Capture the cell that displays the provided text and extract its [X, Y] central coordinate. 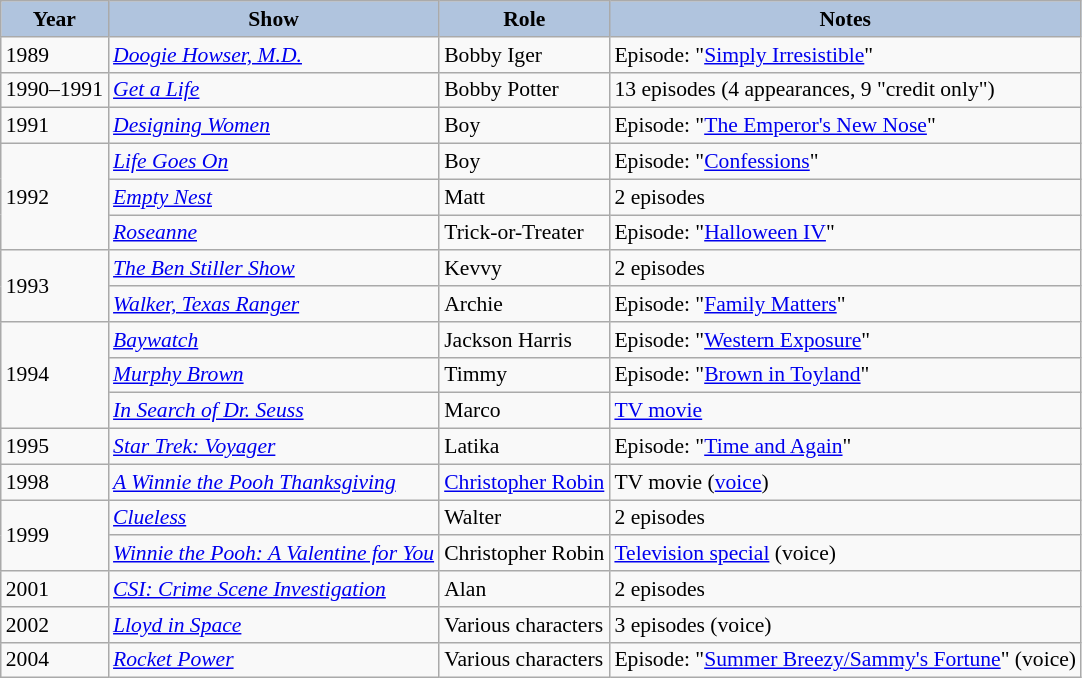
Murphy Brown [274, 375]
Bobby Iger [524, 55]
TV movie (voice) [845, 482]
Timmy [524, 375]
Doogie Howser, M.D. [274, 55]
Notes [845, 19]
Episode: "Western Exposure" [845, 340]
Jackson Harris [524, 340]
2002 [54, 625]
1999 [54, 536]
Latika [524, 447]
Clueless [274, 518]
Episode: "Brown in Toyland" [845, 375]
1993 [54, 286]
Television special (voice) [845, 554]
Trick-or-Treater [524, 233]
Episode: "Summer Breezy/Sammy's Fortune" (voice) [845, 660]
1994 [54, 376]
3 episodes (voice) [845, 625]
Roseanne [274, 233]
Marco [524, 411]
Rocket Power [274, 660]
Episode: "Confessions" [845, 162]
A Winnie the Pooh Thanksgiving [274, 482]
Episode: "Halloween IV" [845, 233]
Episode: "The Emperor's New Nose" [845, 126]
Life Goes On [274, 162]
2001 [54, 589]
TV movie [845, 411]
Get a Life [274, 90]
Show [274, 19]
Role [524, 19]
Baywatch [274, 340]
13 episodes (4 appearances, 9 "credit only") [845, 90]
In Search of Dr. Seuss [274, 411]
1990–1991 [54, 90]
1998 [54, 482]
Designing Women [274, 126]
Empty Nest [274, 197]
Alan [524, 589]
Walker, Texas Ranger [274, 304]
1991 [54, 126]
Bobby Potter [524, 90]
1995 [54, 447]
Winnie the Pooh: A Valentine for You [274, 554]
Lloyd in Space [274, 625]
Star Trek: Voyager [274, 447]
Matt [524, 197]
CSI: Crime Scene Investigation [274, 589]
Archie [524, 304]
Walter [524, 518]
The Ben Stiller Show [274, 269]
2004 [54, 660]
1989 [54, 55]
Kevvy [524, 269]
Year [54, 19]
Episode: "Time and Again" [845, 447]
Episode: "Simply Irresistible" [845, 55]
Episode: "Family Matters" [845, 304]
1992 [54, 198]
